Detect which cell encompasses the target text, then output its (X, Y) center coordinate. 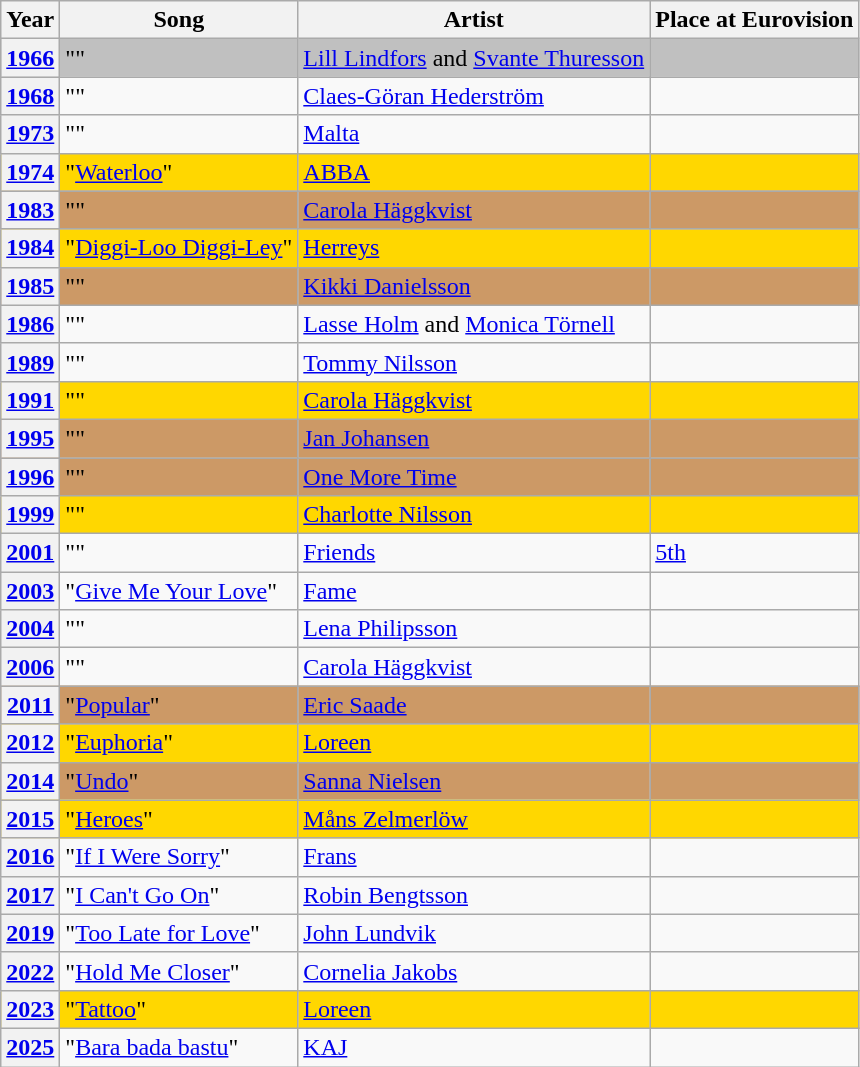
2014 (30, 781)
2003 (30, 591)
1984 (30, 248)
ABBA (474, 172)
"Give Me Your Love" (179, 591)
Jan Johansen (474, 438)
Year (30, 20)
"I Can't Go On" (179, 895)
2011 (30, 705)
2012 (30, 743)
2004 (30, 629)
5th (754, 553)
1968 (30, 96)
1966 (30, 58)
Eric Saade (474, 705)
Charlotte Nilsson (474, 515)
1983 (30, 210)
Tommy Nilsson (474, 362)
Place at Eurovision (754, 20)
2023 (30, 1009)
2015 (30, 819)
Artist (474, 20)
1985 (30, 286)
2006 (30, 667)
2017 (30, 895)
"Heroes" (179, 819)
"Too Late for Love" (179, 933)
1996 (30, 477)
"Hold Me Closer" (179, 971)
One More Time (474, 477)
Herreys (474, 248)
Malta (474, 134)
Lena Philipsson (474, 629)
1973 (30, 134)
1991 (30, 400)
1995 (30, 438)
2016 (30, 857)
Friends (474, 553)
Måns Zelmerlöw (474, 819)
"Bara bada bastu" (179, 1047)
"Diggi-Loo Diggi-Ley" (179, 248)
Lill Lindfors and Svante Thuresson (474, 58)
Fame (474, 591)
Claes-Göran Hederström (474, 96)
2025 (30, 1047)
2001 (30, 553)
2022 (30, 971)
Frans (474, 857)
"Undo" (179, 781)
Song (179, 20)
"Euphoria" (179, 743)
2019 (30, 933)
Lasse Holm and Monica Törnell (474, 324)
1986 (30, 324)
Cornelia Jakobs (474, 971)
Robin Bengtsson (474, 895)
Sanna Nielsen (474, 781)
1974 (30, 172)
"Popular" (179, 705)
1999 (30, 515)
Kikki Danielsson (474, 286)
"Waterloo" (179, 172)
"If I Were Sorry" (179, 857)
"Tattoo" (179, 1009)
1989 (30, 362)
John Lundvik (474, 933)
KAJ (474, 1047)
